Output the [x, y] coordinate of the center of the cell containing the given text.  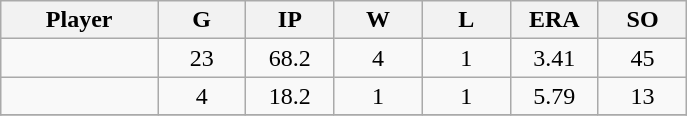
Player [80, 20]
ERA [554, 20]
SO [642, 20]
45 [642, 58]
68.2 [290, 58]
18.2 [290, 96]
G [202, 20]
IP [290, 20]
3.41 [554, 58]
5.79 [554, 96]
W [378, 20]
13 [642, 96]
23 [202, 58]
L [466, 20]
